Capture the cell that displays the provided text and extract its [x, y] central coordinate. 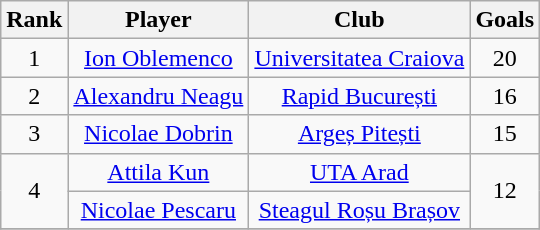
Goals [505, 20]
2 [34, 96]
1 [34, 58]
15 [505, 134]
16 [505, 96]
Nicolae Dobrin [158, 134]
Attila Kun [158, 172]
UTA Arad [360, 172]
Alexandru Neagu [158, 96]
Steagul Roșu Brașov [360, 210]
4 [34, 191]
Rank [34, 20]
3 [34, 134]
12 [505, 191]
Nicolae Pescaru [158, 210]
Player [158, 20]
Ion Oblemenco [158, 58]
20 [505, 58]
Argeș Pitești [360, 134]
Universitatea Craiova [360, 58]
Club [360, 20]
Rapid București [360, 96]
